From the cell containing the given text, extract its center point as (x, y) coordinate. 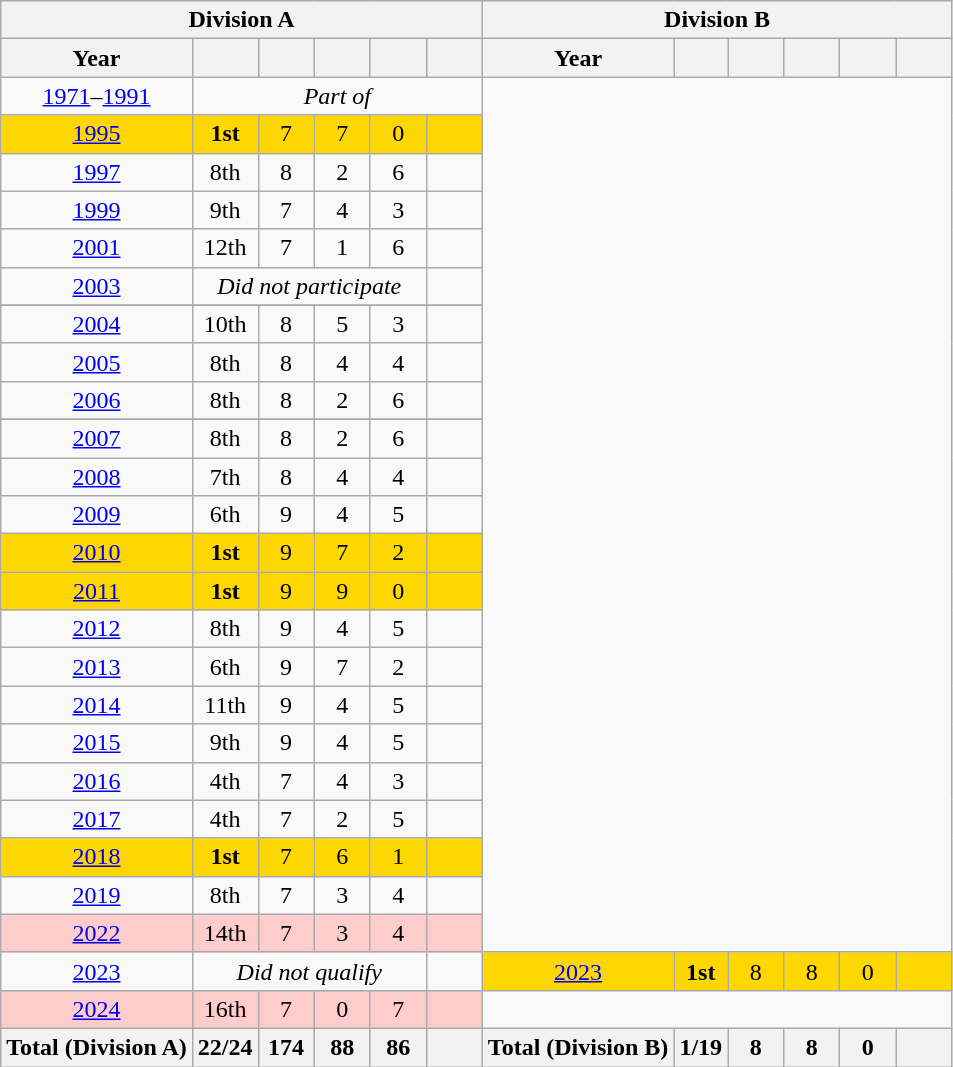
2007 (97, 438)
2016 (97, 781)
1971–1991 (97, 96)
174 (286, 1047)
2019 (97, 895)
2013 (97, 667)
2022 (97, 933)
16th (225, 1009)
12th (225, 248)
2014 (97, 705)
1995 (97, 134)
2010 (97, 553)
2004 (97, 324)
7th (225, 477)
86 (398, 1047)
Division B (717, 20)
Part of (337, 96)
2018 (97, 857)
2008 (97, 477)
2024 (97, 1009)
2009 (97, 515)
1/19 (701, 1047)
Total (Division B) (578, 1047)
2003 (97, 286)
88 (342, 1047)
2012 (97, 629)
2006 (97, 400)
2001 (97, 248)
Division A (242, 20)
2017 (97, 819)
22/24 (225, 1047)
10th (225, 324)
2015 (97, 743)
Did not participate (309, 286)
Did not qualify (309, 971)
11th (225, 705)
Total (Division A) (97, 1047)
14th (225, 933)
2011 (97, 591)
1997 (97, 172)
1999 (97, 210)
2005 (97, 362)
